Extract the (x, y) coordinate from the center of the cell holding the provided text.  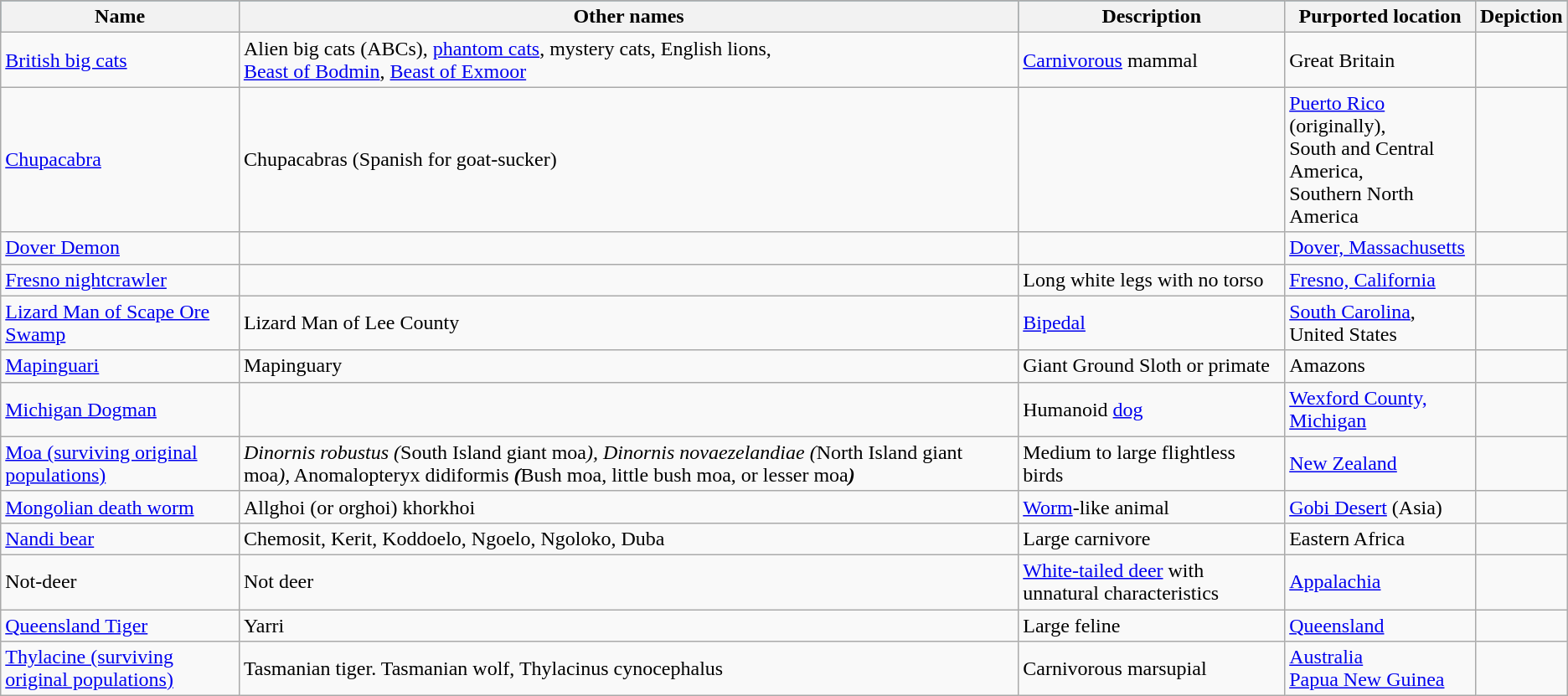
Yarri (628, 626)
Lizard Man of Lee County (628, 323)
Michigan Dogman (121, 409)
Dover, Massachusetts (1380, 248)
Fresno, California (1380, 280)
Not deer (628, 581)
Tasmanian tiger. Tasmanian wolf, Thylacinus cynocephalus (628, 668)
Giant Ground Sloth or primate (1152, 366)
Depiction (1521, 17)
Chupacabra (121, 159)
AustraliaPapua New Guinea (1380, 668)
Thylacine (surviving original populations) (121, 668)
British big cats (121, 60)
Amazons (1380, 366)
Description (1152, 17)
Humanoid dog (1152, 409)
Appalachia (1380, 581)
Puerto Rico (originally),South and Central America,Southern North America (1380, 159)
Wexford County, Michigan (1380, 409)
Nandi bear (121, 539)
Fresno nightcrawler (121, 280)
South Carolina, United States (1380, 323)
Name (121, 17)
Queensland Tiger (121, 626)
Alien big cats (ABCs), phantom cats, mystery cats, English lions,Beast of Bodmin, Beast of Exmoor (628, 60)
Mapinguari (121, 366)
Purported location (1380, 17)
Large feline (1152, 626)
Mongolian death worm (121, 507)
Bipedal (1152, 323)
Allghoi (or orghoi) khorkhoi (628, 507)
Lizard Man of Scape Ore Swamp (121, 323)
New Zealand (1380, 464)
White-tailed deer with unnatural characteristics (1152, 581)
Queensland (1380, 626)
Carnivorous mammal (1152, 60)
Long white legs with no torso (1152, 280)
Moa (surviving original populations) (121, 464)
Other names (628, 17)
Chupacabras (Spanish for goat-sucker) (628, 159)
Eastern Africa (1380, 539)
Dover Demon (121, 248)
Great Britain (1380, 60)
Mapinguary (628, 366)
Not-deer (121, 581)
Worm-like animal (1152, 507)
Chemosit, Kerit, Koddoelo, Ngoelo, Ngoloko, Duba (628, 539)
Large carnivore (1152, 539)
Carnivorous marsupial (1152, 668)
Gobi Desert (Asia) (1380, 507)
Medium to large flightless birds (1152, 464)
